From the cell containing the given text, extract its center point as (x, y) coordinate. 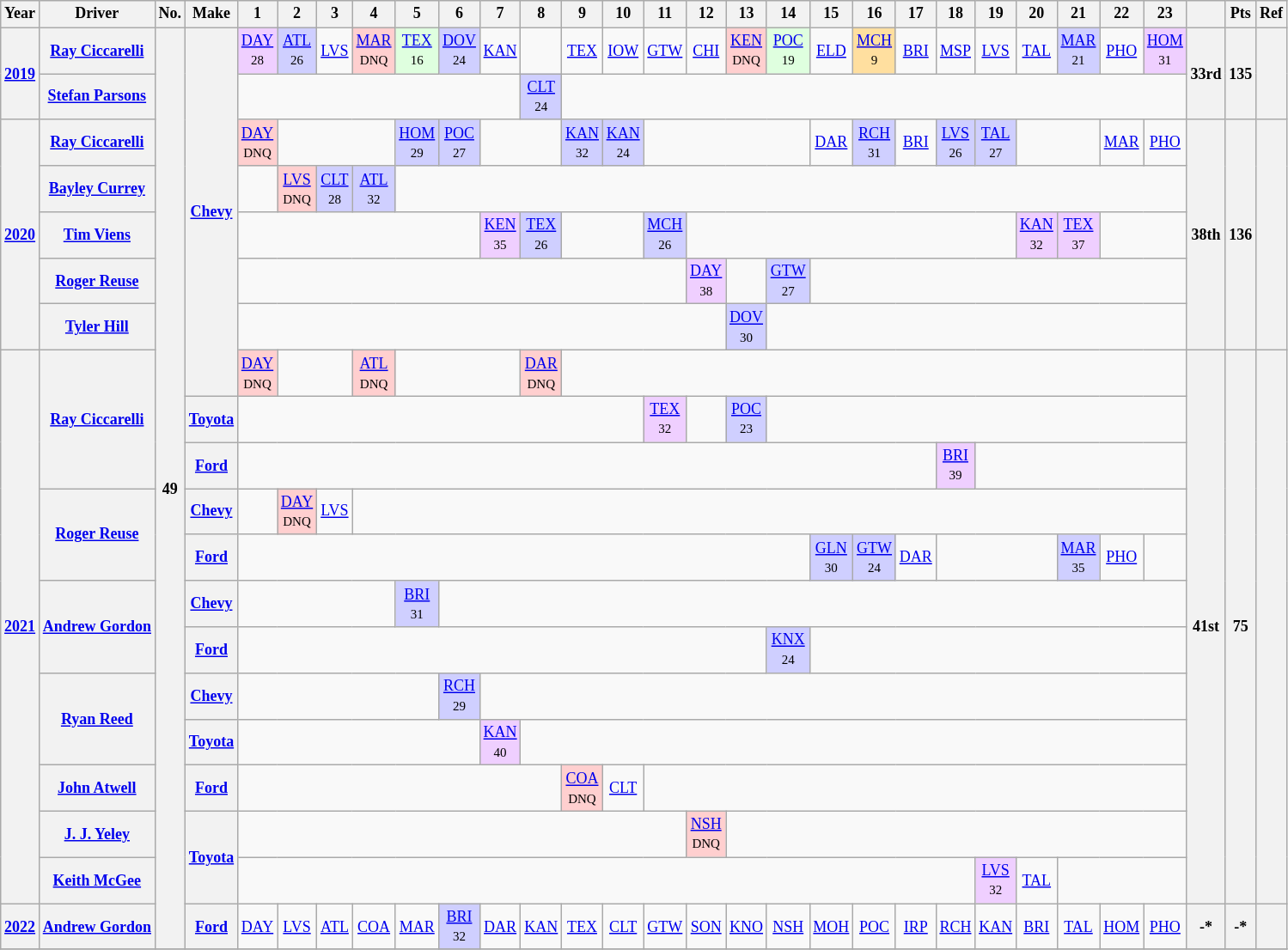
MSP (955, 51)
2019 (21, 74)
CLT28 (335, 189)
41st (1206, 627)
Tyler Hill (96, 327)
1 (257, 14)
21 (1078, 14)
ATLDNQ (374, 374)
4 (374, 14)
Pts (1241, 14)
TEX26 (541, 235)
2020 (21, 234)
6 (460, 14)
GTW27 (788, 281)
RCH (955, 927)
LVS32 (996, 880)
TEX37 (1078, 235)
10 (623, 14)
IRP (916, 927)
2022 (21, 927)
DOV24 (460, 51)
RCH29 (460, 696)
Keith McGee (96, 880)
No. (170, 14)
17 (916, 14)
9 (583, 14)
MCH9 (875, 51)
KAN24 (623, 143)
49 (170, 488)
Driver (96, 14)
7 (500, 14)
20 (1036, 14)
Bayley Currey (96, 189)
John Atwell (96, 789)
GLN30 (832, 557)
38th (1206, 234)
DARDNQ (541, 374)
14 (788, 14)
LVSDNQ (297, 189)
136 (1241, 234)
POC27 (460, 143)
Make (211, 14)
RCH31 (875, 143)
33rd (1206, 74)
5 (418, 14)
TEX32 (665, 419)
HOM (1122, 927)
BRI39 (955, 466)
Stefan Parsons (96, 97)
Year (21, 14)
2 (297, 14)
IOW (623, 51)
LVS26 (955, 143)
KNX24 (788, 650)
POC (875, 927)
GTW24 (875, 557)
Tim Viens (96, 235)
Ref (1272, 14)
Ryan Reed (96, 718)
3 (335, 14)
DAY38 (706, 281)
2021 (21, 627)
MAR35 (1078, 557)
DOV30 (747, 327)
MCH26 (665, 235)
15 (832, 14)
KENDNQ (747, 51)
POC23 (747, 419)
NSHDNQ (706, 834)
POC19 (788, 51)
MARDNQ (374, 51)
75 (1241, 627)
TEX16 (418, 51)
HOM29 (418, 143)
11 (665, 14)
18 (955, 14)
CHI (706, 51)
ATL26 (297, 51)
J. J. Yeley (96, 834)
CLT24 (541, 97)
BRI31 (418, 604)
ELD (832, 51)
19 (996, 14)
TAL27 (996, 143)
13 (747, 14)
SON (706, 927)
NSH (788, 927)
ATL (335, 927)
12 (706, 14)
COA (374, 927)
23 (1165, 14)
KAN40 (500, 742)
22 (1122, 14)
ATL32 (374, 189)
16 (875, 14)
BRI32 (460, 927)
8 (541, 14)
KEN35 (500, 235)
KNO (747, 927)
MAR21 (1078, 51)
HOM31 (1165, 51)
135 (1241, 74)
COADNQ (583, 789)
MOH (832, 927)
DAY (257, 927)
DAY28 (257, 51)
